Determine the [X, Y] coordinate at the center of the cell enclosing the given text.  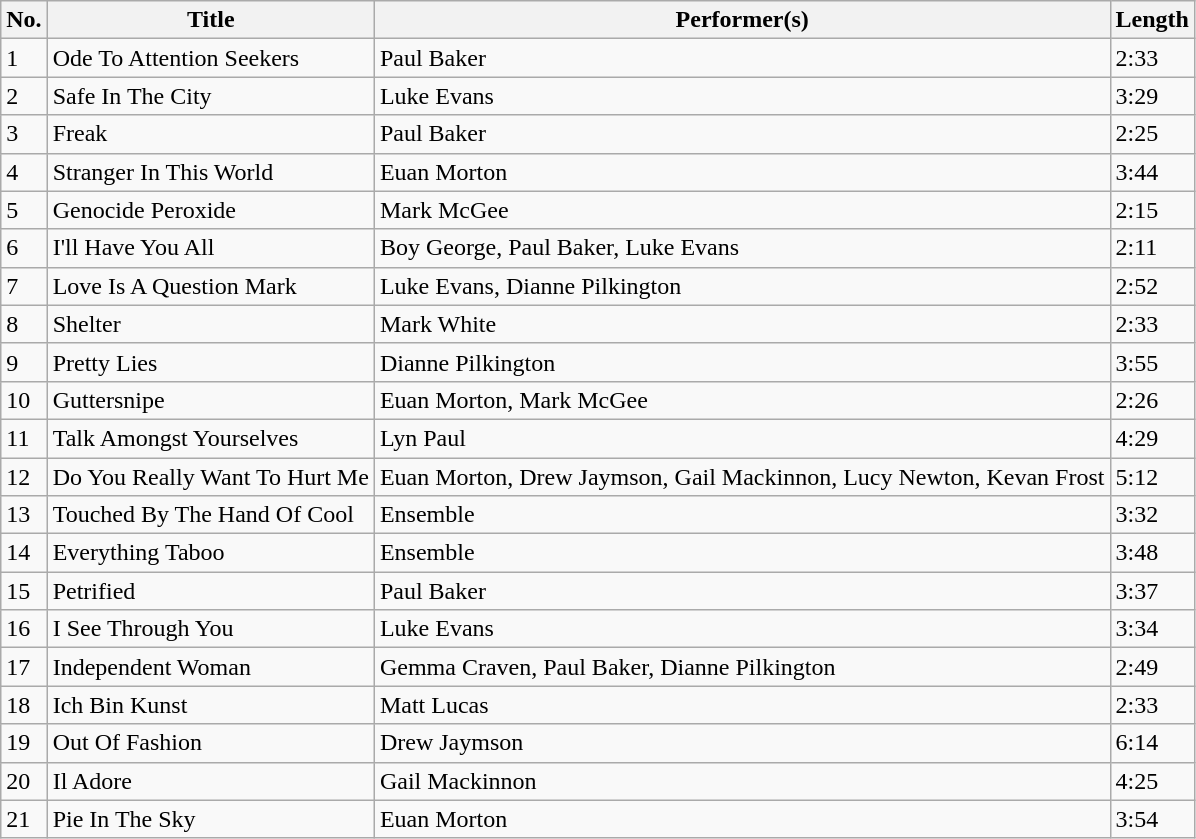
13 [24, 515]
2:52 [1152, 286]
3:37 [1152, 591]
Genocide Peroxide [210, 210]
20 [24, 781]
Out Of Fashion [210, 743]
15 [24, 591]
Freak [210, 134]
1 [24, 58]
11 [24, 438]
3:44 [1152, 172]
Ich Bin Kunst [210, 705]
3 [24, 134]
Length [1152, 20]
Touched By The Hand Of Cool [210, 515]
12 [24, 477]
Il Adore [210, 781]
Independent Woman [210, 667]
2 [24, 96]
2:25 [1152, 134]
Dianne Pilkington [742, 362]
2:15 [1152, 210]
4 [24, 172]
14 [24, 553]
2:11 [1152, 248]
3:34 [1152, 629]
21 [24, 819]
18 [24, 705]
Gemma Craven, Paul Baker, Dianne Pilkington [742, 667]
Everything Taboo [210, 553]
Mark McGee [742, 210]
Performer(s) [742, 20]
4:25 [1152, 781]
6 [24, 248]
Title [210, 20]
16 [24, 629]
Matt Lucas [742, 705]
8 [24, 324]
I See Through You [210, 629]
Mark White [742, 324]
Pretty Lies [210, 362]
Love Is A Question Mark [210, 286]
2:49 [1152, 667]
3:55 [1152, 362]
Boy George, Paul Baker, Luke Evans [742, 248]
7 [24, 286]
4:29 [1152, 438]
17 [24, 667]
6:14 [1152, 743]
I'll Have You All [210, 248]
Euan Morton, Drew Jaymson, Gail Mackinnon, Lucy Newton, Kevan Frost [742, 477]
2:26 [1152, 400]
Lyn Paul [742, 438]
Do You Really Want To Hurt Me [210, 477]
19 [24, 743]
Stranger In This World [210, 172]
Ode To Attention Seekers [210, 58]
Talk Amongst Yourselves [210, 438]
Petrified [210, 591]
5:12 [1152, 477]
No. [24, 20]
3:29 [1152, 96]
3:48 [1152, 553]
Euan Morton, Mark McGee [742, 400]
3:32 [1152, 515]
Luke Evans, Dianne Pilkington [742, 286]
Guttersnipe [210, 400]
Drew Jaymson [742, 743]
Safe In The City [210, 96]
5 [24, 210]
Pie In The Sky [210, 819]
3:54 [1152, 819]
Gail Mackinnon [742, 781]
9 [24, 362]
Shelter [210, 324]
10 [24, 400]
